Output the (X, Y) coordinate of the center of the cell containing the given text.  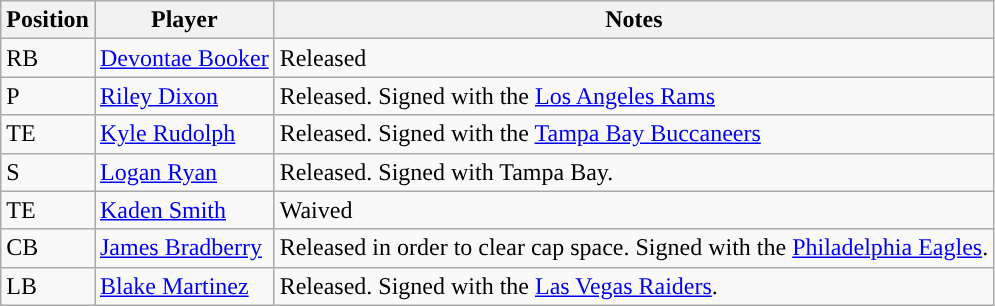
Position (48, 20)
Notes (634, 20)
Released in order to clear cap space. Signed with the Philadelphia Eagles. (634, 248)
Kyle Rudolph (184, 134)
Waived (634, 210)
Kaden Smith (184, 210)
S (48, 172)
RB (48, 58)
James Bradberry (184, 248)
Blake Martinez (184, 286)
Released. Signed with Tampa Bay. (634, 172)
Released (634, 58)
P (48, 96)
Devontae Booker (184, 58)
Released. Signed with the Tampa Bay Buccaneers (634, 134)
Logan Ryan (184, 172)
CB (48, 248)
Released. Signed with the Las Vegas Raiders. (634, 286)
Released. Signed with the Los Angeles Rams (634, 96)
Riley Dixon (184, 96)
Player (184, 20)
LB (48, 286)
